Locate the cell with the specified text and output its [x, y] center coordinate. 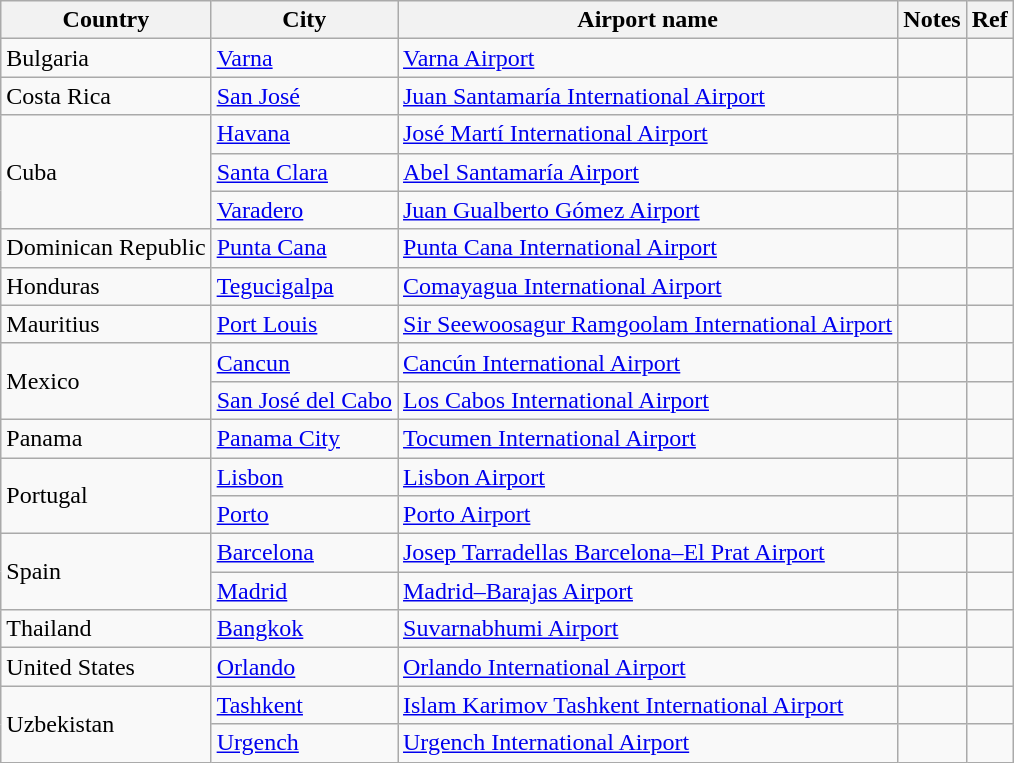
United States [106, 667]
Juan Santamaría International Airport [648, 96]
Notes [932, 20]
Barcelona [304, 553]
Mauritius [106, 324]
Punta Cana [304, 248]
Lisbon Airport [648, 477]
Cancún International Airport [648, 362]
José Martí International Airport [648, 134]
San José [304, 96]
Port Louis [304, 324]
Orlando [304, 667]
Mexico [106, 381]
Juan Gualberto Gómez Airport [648, 210]
Suvarnabhumi Airport [648, 629]
Lisbon [304, 477]
Urgench [304, 743]
Thailand [106, 629]
Madrid [304, 591]
Madrid–Barajas Airport [648, 591]
Panama [106, 438]
Country [106, 20]
Josep Tarradellas Barcelona–El Prat Airport [648, 553]
Costa Rica [106, 96]
Havana [304, 134]
Punta Cana International Airport [648, 248]
Tashkent [304, 705]
Ref [990, 20]
Varna [304, 58]
City [304, 20]
Sir Seewoosagur Ramgoolam International Airport [648, 324]
Orlando International Airport [648, 667]
Porto [304, 515]
Cuba [106, 172]
Urgench International Airport [648, 743]
San José del Cabo [304, 400]
Los Cabos International Airport [648, 400]
Varna Airport [648, 58]
Airport name [648, 20]
Tegucigalpa [304, 286]
Bangkok [304, 629]
Tocumen International Airport [648, 438]
Islam Karimov Tashkent International Airport [648, 705]
Abel Santamaría Airport [648, 172]
Santa Clara [304, 172]
Panama City [304, 438]
Porto Airport [648, 515]
Honduras [106, 286]
Dominican Republic [106, 248]
Comayagua International Airport [648, 286]
Cancun [304, 362]
Portugal [106, 496]
Spain [106, 572]
Bulgaria [106, 58]
Uzbekistan [106, 724]
Varadero [304, 210]
